Find where the given text appears and provide that cell's center as (x, y) coordinate. 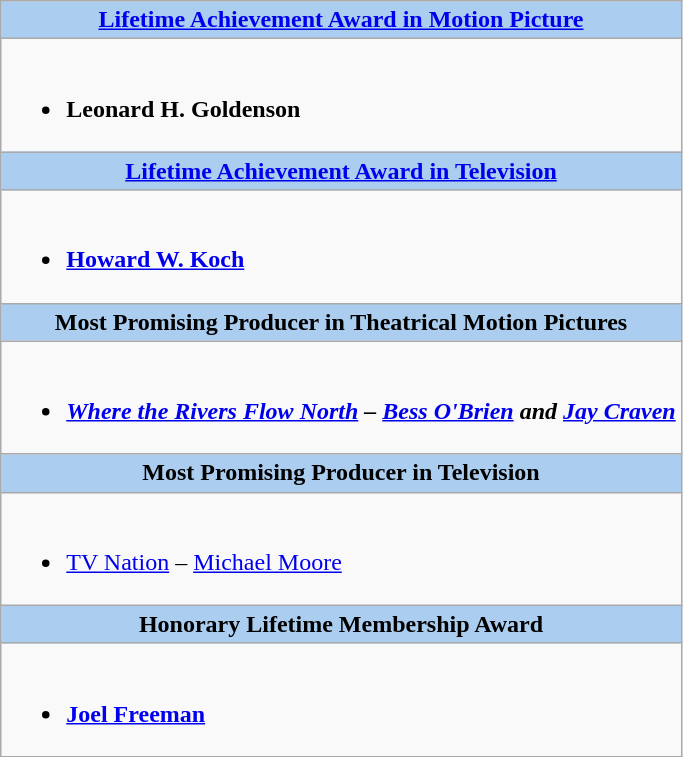
TV Nation – Michael Moore (341, 548)
Howard W. Koch (341, 246)
Leonard H. Goldenson (341, 96)
Honorary Lifetime Membership Award (341, 624)
Where the Rivers Flow North – Bess O'Brien and Jay Craven (341, 398)
Most Promising Producer in Television (341, 473)
Lifetime Achievement Award in Motion Picture (341, 20)
Joel Freeman (341, 700)
Lifetime Achievement Award in Television (341, 171)
Most Promising Producer in Theatrical Motion Pictures (341, 322)
